Search for the cell housing the specified text and yield its (X, Y) center coordinate. 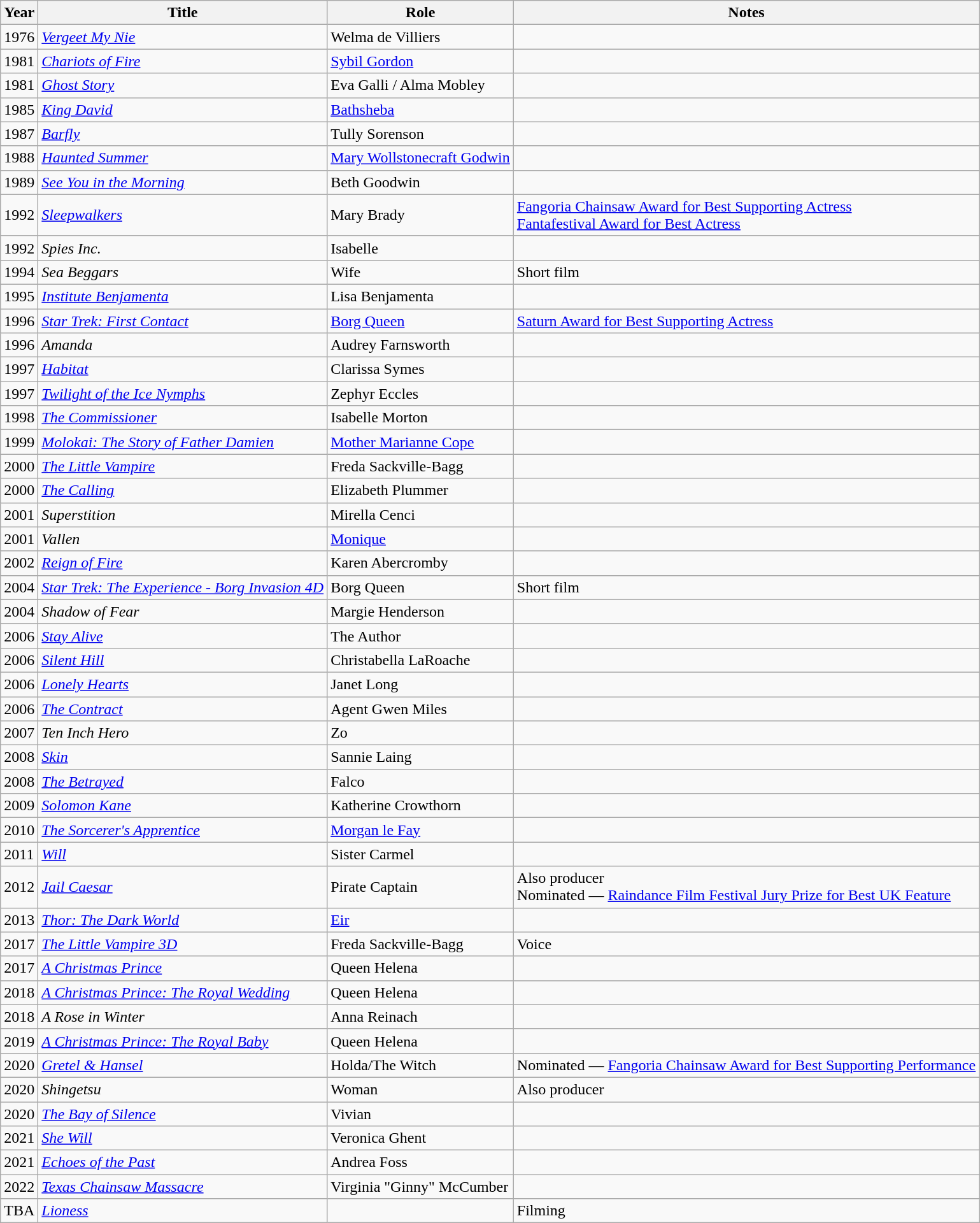
Anna Reinach (420, 1017)
Tully Sorenson (420, 134)
The Contract (183, 709)
Karen Abercromby (420, 563)
Echoes of the Past (183, 1162)
Amanda (183, 345)
The Author (420, 636)
Beth Goodwin (420, 182)
Thor: The Dark World (183, 920)
Bathsheba (420, 110)
Lonely Hearts (183, 684)
Shingetsu (183, 1089)
Woman (420, 1089)
Molokai: The Story of Father Damien (183, 442)
The Bay of Silence (183, 1114)
Janet Long (420, 684)
The Commissioner (183, 418)
Solomon Kane (183, 806)
Lisa Benjamenta (420, 296)
Isabelle (420, 248)
2019 (19, 1041)
Vallen (183, 539)
Shadow of Fear (183, 611)
Vergeet My Nie (183, 37)
1987 (19, 134)
Sannie Laing (420, 757)
Saturn Award for Best Supporting Actress (746, 320)
The Sorcerer's Apprentice (183, 830)
Holda/The Witch (420, 1065)
Also producer (746, 1089)
Pirate Captain (420, 887)
Andrea Foss (420, 1162)
Haunted Summer (183, 158)
Fangoria Chainsaw Award for Best Supporting ActressFantafestival Award for Best Actress (746, 215)
The Little Vampire (183, 466)
The Betrayed (183, 782)
Title (183, 13)
King David (183, 110)
A Christmas Prince (183, 968)
Zephyr Eccles (420, 394)
Filming (746, 1211)
2010 (19, 830)
Year (19, 13)
Role (420, 13)
TBA (19, 1211)
Mary Wollstonecraft Godwin (420, 158)
Katherine Crowthorn (420, 806)
Silent Hill (183, 660)
Institute Benjamenta (183, 296)
2022 (19, 1187)
The Calling (183, 490)
Spies Inc. (183, 248)
1988 (19, 158)
2007 (19, 733)
Agent Gwen Miles (420, 709)
Vivian (420, 1114)
See You in the Morning (183, 182)
Sleepwalkers (183, 215)
1985 (19, 110)
Notes (746, 13)
Sybil Gordon (420, 61)
2002 (19, 563)
1976 (19, 37)
Superstition (183, 515)
Eva Galli / Alma Mobley (420, 85)
Texas Chainsaw Massacre (183, 1187)
A Christmas Prince: The Royal Wedding (183, 992)
Margie Henderson (420, 611)
Zo (420, 733)
Star Trek: First Contact (183, 320)
Isabelle Morton (420, 418)
Ghost Story (183, 85)
The Little Vampire 3D (183, 944)
1995 (19, 296)
Nominated — Fangoria Chainsaw Award for Best Supporting Performance (746, 1065)
Skin (183, 757)
Jail Caesar (183, 887)
1998 (19, 418)
1989 (19, 182)
1994 (19, 272)
Mirella Cenci (420, 515)
1999 (19, 442)
Twilight of the Ice Nymphs (183, 394)
Barfly (183, 134)
Gretel & Hansel (183, 1065)
A Christmas Prince: The Royal Baby (183, 1041)
2011 (19, 854)
Sea Beggars (183, 272)
Wife (420, 272)
Eir (420, 920)
Ten Inch Hero (183, 733)
Mary Brady (420, 215)
A Rose in Winter (183, 1017)
Also producerNominated — Raindance Film Festival Jury Prize for Best UK Feature (746, 887)
Audrey Farnsworth (420, 345)
2012 (19, 887)
Reign of Fire (183, 563)
Chariots of Fire (183, 61)
Christabella LaRoache (420, 660)
Veronica Ghent (420, 1138)
Lioness (183, 1211)
2009 (19, 806)
Welma de Villiers (420, 37)
Virginia "Ginny" McCumber (420, 1187)
Morgan le Fay (420, 830)
Sister Carmel (420, 854)
Will (183, 854)
Stay Alive (183, 636)
She Will (183, 1138)
Elizabeth Plummer (420, 490)
Mother Marianne Cope (420, 442)
Habitat (183, 369)
Star Trek: The Experience - Borg Invasion 4D (183, 587)
Clarissa Symes (420, 369)
Monique (420, 539)
Falco (420, 782)
Voice (746, 944)
2013 (19, 920)
